Provide the [X, Y] coordinate of the cell's center where the given text is located.  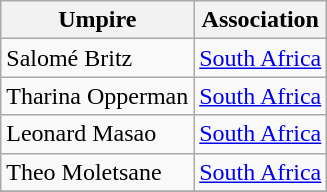
Salomé Britz [98, 58]
Association [260, 20]
Tharina Opperman [98, 96]
Leonard Masao [98, 134]
Theo Moletsane [98, 172]
Umpire [98, 20]
